Determine the (X, Y) coordinate at the center of the cell enclosing the given text.  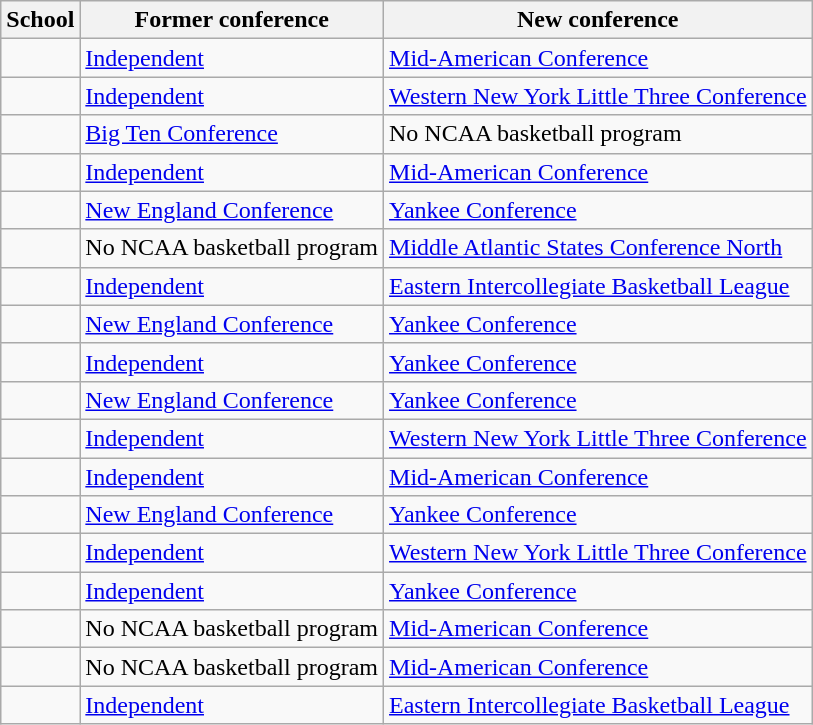
Former conference (232, 20)
New conference (598, 20)
Big Ten Conference (232, 134)
School (40, 20)
Middle Atlantic States Conference North (598, 248)
